Output the (X, Y) coordinate of the center of the cell containing the given text.  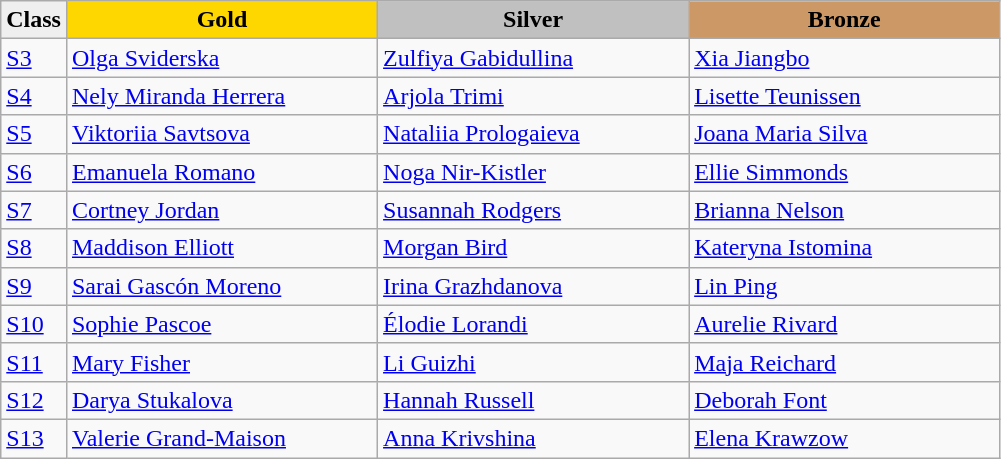
Élodie Lorandi (534, 324)
Lisette Teunissen (844, 96)
Olga Sviderska (222, 58)
S5 (34, 134)
S13 (34, 438)
Maddison Elliott (222, 248)
Joana Maria Silva (844, 134)
Anna Krivshina (534, 438)
Ellie Simmonds (844, 172)
Irina Grazhdanova (534, 286)
S8 (34, 248)
Maja Reichard (844, 362)
Deborah Font (844, 400)
S9 (34, 286)
Lin Ping (844, 286)
Nely Miranda Herrera (222, 96)
Aurelie Rivard (844, 324)
Li Guizhi (534, 362)
S7 (34, 210)
S10 (34, 324)
Emanuela Romano (222, 172)
S3 (34, 58)
Mary Fisher (222, 362)
Susannah Rodgers (534, 210)
Darya Stukalova (222, 400)
Brianna Nelson (844, 210)
S11 (34, 362)
Viktoriia Savtsova (222, 134)
S12 (34, 400)
Nataliia Prologaieva (534, 134)
Zulfiya Gabidullina (534, 58)
Kateryna Istomina (844, 248)
Bronze (844, 20)
Sophie Pascoe (222, 324)
S4 (34, 96)
Silver (534, 20)
Xia Jiangbo (844, 58)
Arjola Trimi (534, 96)
S6 (34, 172)
Sarai Gascón Moreno (222, 286)
Noga Nir-Kistler (534, 172)
Hannah Russell (534, 400)
Class (34, 20)
Cortney Jordan (222, 210)
Valerie Grand-Maison (222, 438)
Morgan Bird (534, 248)
Elena Krawzow (844, 438)
Gold (222, 20)
